Pinpoint the cell where the given text exists, returning its [X, Y] midpoint coordinate. 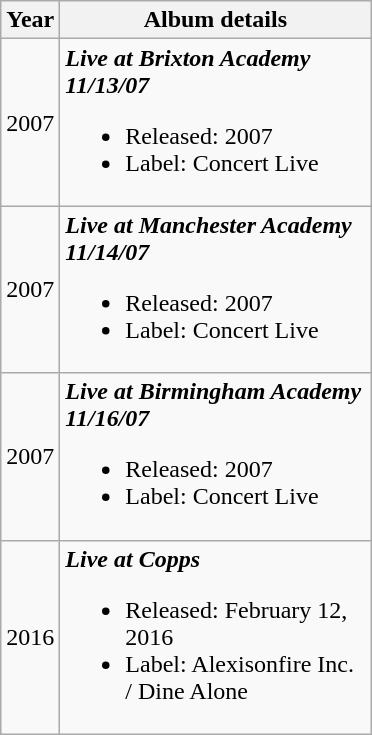
Live at Manchester Academy 11/14/07Released: 2007Label: Concert Live [216, 290]
2016 [30, 637]
Live at Brixton Academy 11/13/07Released: 2007Label: Concert Live [216, 122]
Album details [216, 20]
Live at CoppsReleased: February 12, 2016Label: Alexisonfire Inc. / Dine Alone [216, 637]
Live at Birmingham Academy 11/16/07Released: 2007Label: Concert Live [216, 456]
Year [30, 20]
